Find where the given text appears and provide that cell's center as [x, y] coordinate. 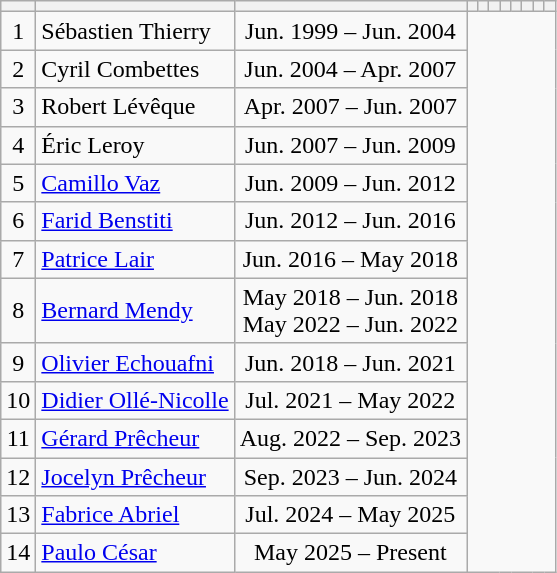
11 [18, 438]
8 [18, 310]
Jun. 2016 – May 2018 [350, 259]
Cyril Combettes [135, 69]
Apr. 2007 – Jun. 2007 [350, 107]
Farid Benstiti [135, 221]
Gérard Prêcheur [135, 438]
13 [18, 515]
May 2018 – Jun. 2018May 2022 – Jun. 2022 [350, 310]
May 2025 – Present [350, 553]
Jun. 2007 – Jun. 2009 [350, 145]
9 [18, 362]
Robert Lévêque [135, 107]
10 [18, 400]
Sep. 2023 – Jun. 2024 [350, 477]
Camillo Vaz [135, 183]
Jul. 2024 – May 2025 [350, 515]
Sébastien Thierry [135, 31]
Patrice Lair [135, 259]
2 [18, 69]
6 [18, 221]
4 [18, 145]
Olivier Echouafni [135, 362]
Aug. 2022 – Sep. 2023 [350, 438]
Jocelyn Prêcheur [135, 477]
Paulo César [135, 553]
Jul. 2021 – May 2022 [350, 400]
Fabrice Abriel [135, 515]
Jun. 2012 – Jun. 2016 [350, 221]
3 [18, 107]
Éric Leroy [135, 145]
Jun. 2004 – Apr. 2007 [350, 69]
12 [18, 477]
Bernard Mendy [135, 310]
Didier Ollé-Nicolle [135, 400]
7 [18, 259]
Jun. 2018 – Jun. 2021 [350, 362]
1 [18, 31]
Jun. 1999 – Jun. 2004 [350, 31]
Jun. 2009 – Jun. 2012 [350, 183]
5 [18, 183]
14 [18, 553]
